Identify which cell holds the provided text, then report its [x, y] central coordinate. 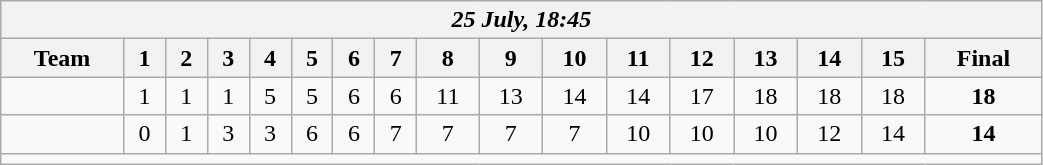
15 [893, 58]
Team [62, 58]
9 [511, 58]
2 [186, 58]
8 [448, 58]
25 July, 18:45 [522, 20]
0 [144, 134]
4 [270, 58]
Final [984, 58]
17 [702, 96]
